Scan for the cell matching the given text and deliver its (X, Y) coordinate at center. 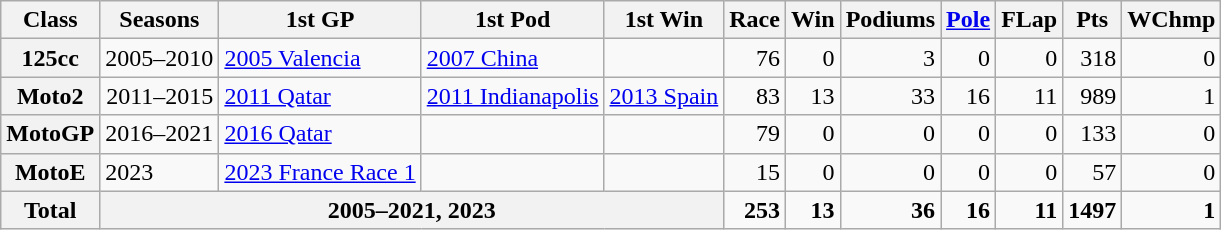
2016 Qatar (320, 134)
1497 (1092, 210)
2005 Valencia (320, 58)
1st GP (320, 20)
33 (890, 96)
2016–2021 (160, 134)
Class (50, 20)
2011 Indianapolis (512, 96)
Podiums (890, 20)
36 (890, 210)
Seasons (160, 20)
79 (755, 134)
2005–2010 (160, 58)
76 (755, 58)
133 (1092, 134)
2023 France Race 1 (320, 172)
Total (50, 210)
83 (755, 96)
2007 China (512, 58)
MotoE (50, 172)
2023 (160, 172)
1st Win (664, 20)
318 (1092, 58)
125cc (50, 58)
Win (812, 20)
989 (1092, 96)
57 (1092, 172)
2011 Qatar (320, 96)
2005–2021, 2023 (412, 210)
2013 Spain (664, 96)
2011–2015 (160, 96)
15 (755, 172)
Moto2 (50, 96)
3 (890, 58)
1st Pod (512, 20)
FLap (1030, 20)
253 (755, 210)
WChmp (1172, 20)
Pts (1092, 20)
MotoGP (50, 134)
Race (755, 20)
Pole (968, 20)
